Determine the [X, Y] coordinate at the center of the cell enclosing the given text.  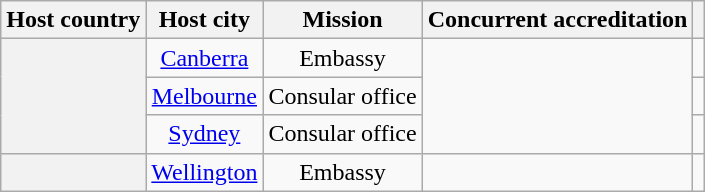
Concurrent accreditation [558, 20]
Melbourne [204, 96]
Host city [204, 20]
Mission [342, 20]
Wellington [204, 172]
Canberra [204, 58]
Sydney [204, 134]
Host country [74, 20]
